Output the (x, y) coordinate of the center of the cell containing the given text.  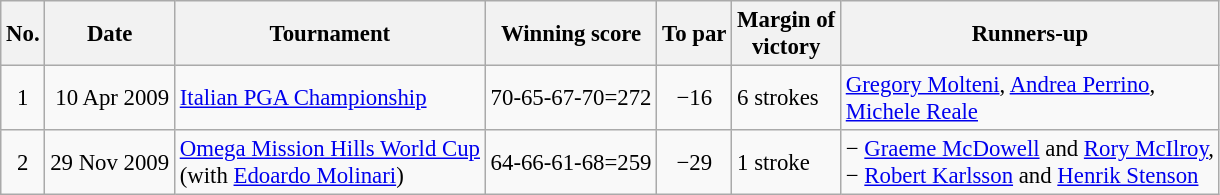
−29 (694, 162)
Runners-up (1030, 34)
To par (694, 34)
70-65-67-70=272 (571, 98)
10 Apr 2009 (110, 98)
Gregory Molteni, Andrea Perrino, Michele Reale (1030, 98)
29 Nov 2009 (110, 162)
Omega Mission Hills World Cup(with Edoardo Molinari) (330, 162)
Winning score (571, 34)
1 stroke (786, 162)
64-66-61-68=259 (571, 162)
Tournament (330, 34)
1 (23, 98)
− Graeme McDowell and Rory McIlroy, − Robert Karlsson and Henrik Stenson (1030, 162)
Date (110, 34)
6 strokes (786, 98)
No. (23, 34)
2 (23, 162)
Margin ofvictory (786, 34)
Italian PGA Championship (330, 98)
−16 (694, 98)
